Provide the [X, Y] coordinate of the cell's center where the given text is located.  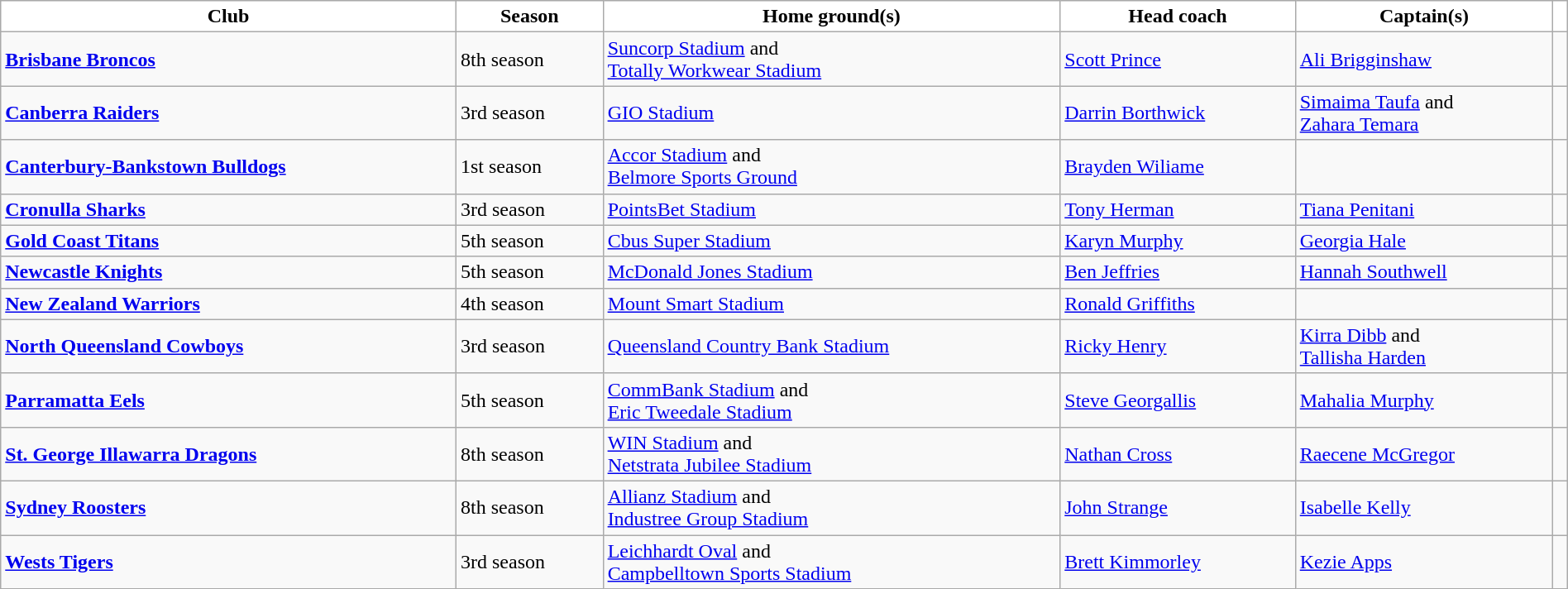
Club [228, 17]
Tiana Penitani [1424, 209]
Kezie Apps [1424, 561]
Newcastle Knights [228, 272]
Wests Tigers [228, 561]
Head coach [1178, 17]
John Strange [1178, 508]
Karyn Murphy [1178, 241]
Cbus Super Stadium [832, 241]
1st season [529, 167]
New Zealand Warriors [228, 304]
Ronald Griffiths [1178, 304]
Home ground(s) [832, 17]
Kirra Dibb and Tallisha Harden [1424, 346]
Scott Prince [1178, 60]
North Queensland Cowboys [228, 346]
Simaima Taufa and Zahara Temara [1424, 113]
Canterbury-Bankstown Bulldogs [228, 167]
Parramatta Eels [228, 400]
Gold Coast Titans [228, 241]
Ali Brigginshaw [1424, 60]
CommBank Stadium and Eric Tweedale Stadium [832, 400]
Queensland Country Bank Stadium [832, 346]
Tony Herman [1178, 209]
Brisbane Broncos [228, 60]
Mount Smart Stadium [832, 304]
Suncorp Stadium and Totally Workwear Stadium [832, 60]
Ricky Henry [1178, 346]
Season [529, 17]
Canberra Raiders [228, 113]
Darrin Borthwick [1178, 113]
Steve Georgallis [1178, 400]
St. George Illawarra Dragons [228, 453]
McDonald Jones Stadium [832, 272]
Brayden Wiliame [1178, 167]
Cronulla Sharks [228, 209]
Allianz Stadium and Industree Group Stadium [832, 508]
Ben Jeffries [1178, 272]
Leichhardt Oval and Campbelltown Sports Stadium [832, 561]
Raecene McGregor [1424, 453]
Nathan Cross [1178, 453]
Isabelle Kelly [1424, 508]
Captain(s) [1424, 17]
Sydney Roosters [228, 508]
Georgia Hale [1424, 241]
4th season [529, 304]
GIO Stadium [832, 113]
Mahalia Murphy [1424, 400]
Accor Stadium and Belmore Sports Ground [832, 167]
Hannah Southwell [1424, 272]
WIN Stadium and Netstrata Jubilee Stadium [832, 453]
PointsBet Stadium [832, 209]
Brett Kimmorley [1178, 561]
